Find where the given text appears and provide that cell's center as [x, y] coordinate. 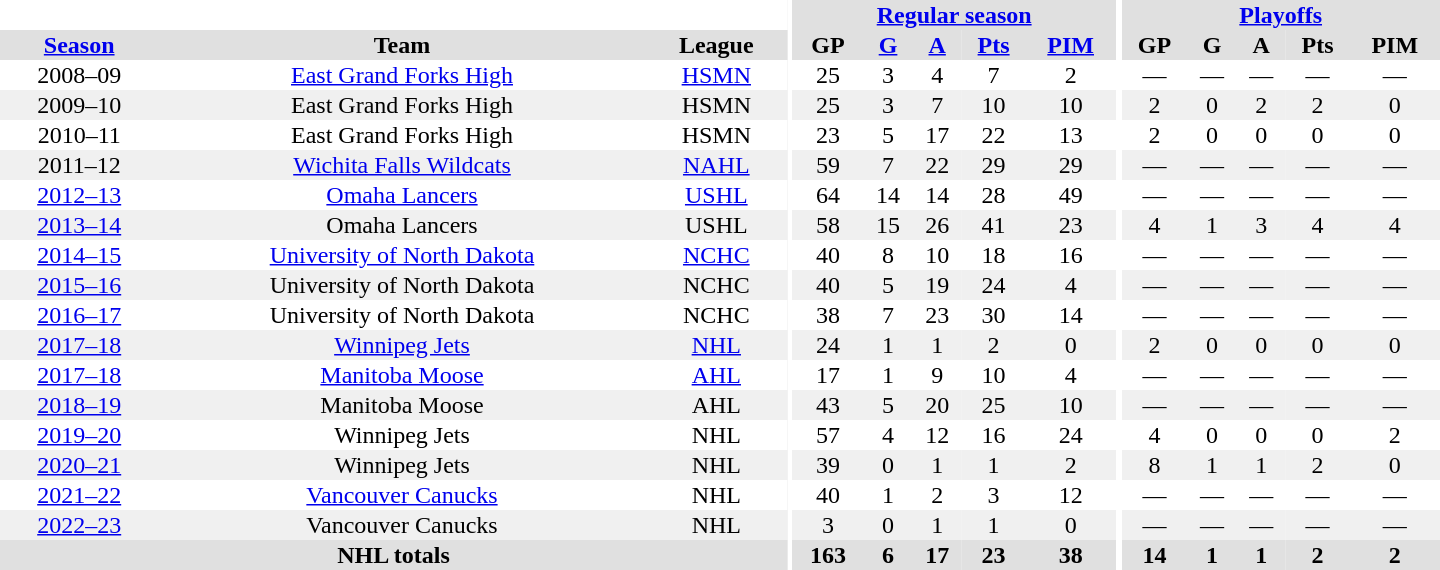
Team [402, 45]
41 [994, 225]
6 [888, 555]
57 [828, 435]
Season [79, 45]
2008–09 [79, 75]
58 [828, 225]
NHL totals [394, 555]
NAHL [716, 165]
49 [1070, 195]
18 [994, 255]
26 [938, 225]
2021–22 [79, 495]
30 [994, 315]
163 [828, 555]
43 [828, 405]
59 [828, 165]
13 [1070, 135]
9 [938, 375]
39 [828, 465]
2020–21 [79, 465]
19 [938, 285]
2014–15 [79, 255]
2019–20 [79, 435]
2016–17 [79, 315]
Wichita Falls Wildcats [402, 165]
2015–16 [79, 285]
64 [828, 195]
2013–14 [79, 225]
20 [938, 405]
2022–23 [79, 525]
2018–19 [79, 405]
2012–13 [79, 195]
Regular season [954, 15]
2011–12 [79, 165]
15 [888, 225]
2010–11 [79, 135]
28 [994, 195]
Playoffs [1280, 15]
2009–10 [79, 105]
League [716, 45]
